Identify which cell holds the provided text, then report its (x, y) central coordinate. 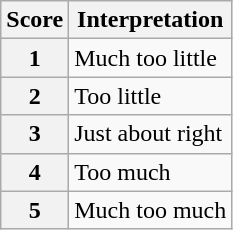
3 (35, 134)
2 (35, 96)
Interpretation (150, 20)
5 (35, 210)
4 (35, 172)
Much too much (150, 210)
Too much (150, 172)
Just about right (150, 134)
Score (35, 20)
Much too little (150, 58)
Too little (150, 96)
1 (35, 58)
